Pinpoint the cell where the given text exists, returning its (x, y) midpoint coordinate. 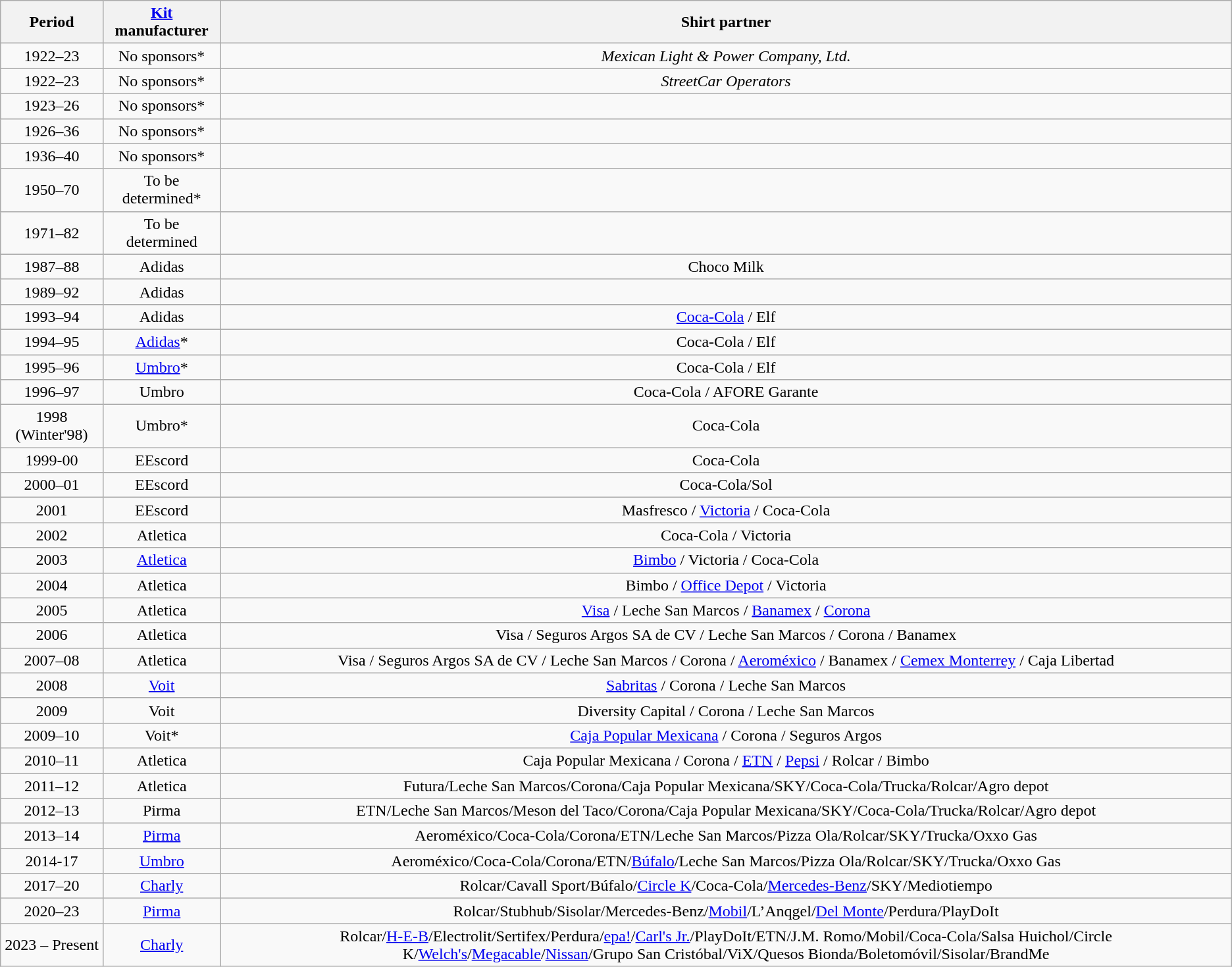
Coca-Cola/Sol (726, 485)
2023 – Present (52, 945)
2014-17 (52, 861)
Visa / Leche San Marcos / Banamex / Corona (726, 610)
Voit* (161, 735)
1994–95 (52, 342)
Aeroméxico/Coca-Cola/Corona/ETN/Búfalo/Leche San Marcos/Pizza Ola/Rolcar/SKY/Trucka/Oxxo Gas (726, 861)
1995–96 (52, 367)
Rolcar/Cavall Sport/Búfalo/Circle K/Coca-Cola/Mercedes-Benz/SKY/Mediotiempo (726, 886)
2003 (52, 560)
Kit manufacturer (161, 22)
2009–10 (52, 735)
2011–12 (52, 785)
1989–92 (52, 292)
StreetCar Operators (726, 81)
Masfresco / Victoria / Coca-Cola (726, 510)
To be determined (161, 233)
2002 (52, 535)
1996–97 (52, 392)
1993–94 (52, 317)
ETN/Leche San Marcos/Meson del Taco/Corona/Caja Popular Mexicana/SKY/Coca-Cola/Trucka/Rolcar/Agro depot (726, 811)
Adidas* (161, 342)
Sabritas / Corona / Leche San Marcos (726, 685)
1998 (Winter'98) (52, 427)
Mexican Light & Power Company, Ltd. (726, 56)
Diversity Capital / Corona / Leche San Marcos (726, 710)
2005 (52, 610)
Coca-Cola / Victoria (726, 535)
1999-00 (52, 460)
Visa / Seguros Argos SA de CV / Leche San Marcos / Corona / Banamex (726, 635)
2020–23 (52, 911)
2009 (52, 710)
1987–88 (52, 267)
1950–70 (52, 190)
2007–08 (52, 660)
2000–01 (52, 485)
1923–26 (52, 106)
2008 (52, 685)
Aeroméxico/Coca-Cola/Corona/ETN/Leche San Marcos/Pizza Ola/Rolcar/SKY/Trucka/Oxxo Gas (726, 836)
To be determined* (161, 190)
Bimbo / Office Depot / Victoria (726, 585)
2006 (52, 635)
Caja Popular Mexicana / Corona / Seguros Argos (726, 735)
2010–11 (52, 760)
2004 (52, 585)
1926–36 (52, 131)
2017–20 (52, 886)
2001 (52, 510)
Period (52, 22)
1971–82 (52, 233)
Shirt partner (726, 22)
Coca-Cola / AFORE Garante (726, 392)
2012–13 (52, 811)
Futura/Leche San Marcos/Corona/Caja Popular Mexicana/SKY/Coca-Cola/Trucka/Rolcar/Agro depot (726, 785)
2013–14 (52, 836)
1936–40 (52, 156)
Visa / Seguros Argos SA de CV / Leche San Marcos / Corona / Aeroméxico / Banamex / Cemex Monterrey / Caja Libertad (726, 660)
Rolcar/Stubhub/Sisolar/Mercedes-Benz/Mobil/L’Anqgel/Del Monte/Perdura/PlayDoIt (726, 911)
Caja Popular Mexicana / Corona / ETN / Pepsi / Rolcar / Bimbo (726, 760)
Choco Milk (726, 267)
Bimbo / Victoria / Coca-Cola (726, 560)
